Return (X, Y) of the center of cell containing provided text 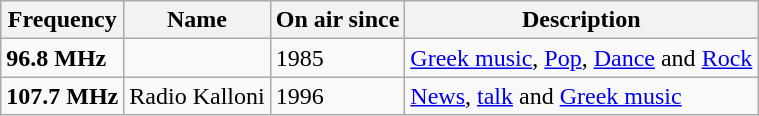
Frequency (62, 20)
Description (582, 20)
Name (197, 20)
News, talk and Greek music (582, 96)
On air since (338, 20)
Greek music, Pop, Dance and Rock (582, 58)
1996 (338, 96)
1985 (338, 58)
96.8 MHz (62, 58)
107.7 MHz (62, 96)
Radio Kalloni (197, 96)
